Locate the cell with the specified text and output its [x, y] center coordinate. 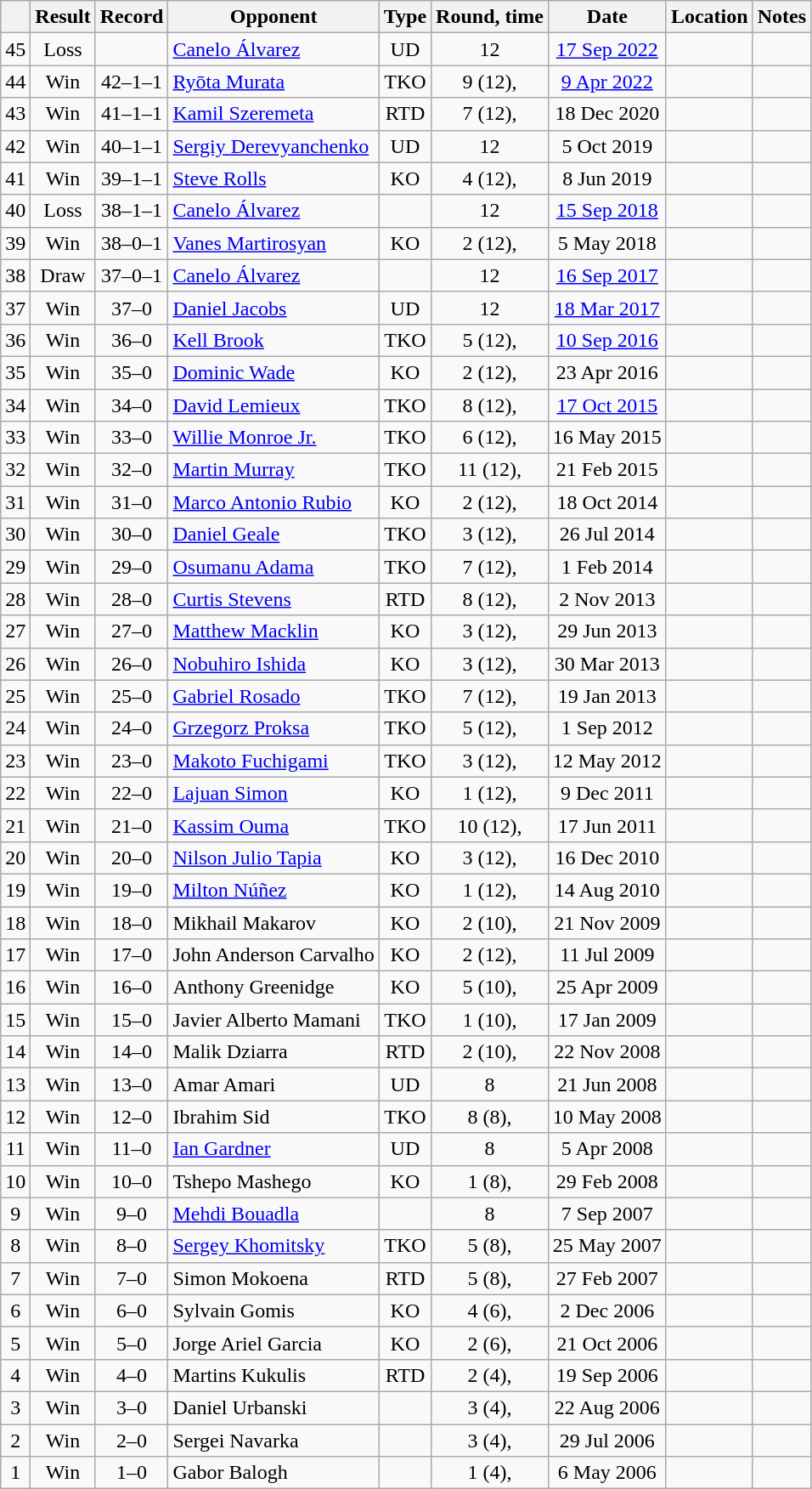
32 [15, 470]
Gabriel Rosado [273, 696]
12 May 2012 [606, 761]
Location [709, 17]
25 Apr 2009 [606, 988]
Tshepo Mashego [273, 1181]
18 [15, 922]
10 (12), [490, 825]
25 [15, 696]
21 Feb 2015 [606, 470]
27 [15, 631]
Sergiy Derevyanchenko [273, 146]
32–0 [132, 470]
29 Feb 2008 [606, 1181]
Steve Rolls [273, 178]
18–0 [132, 922]
Mehdi Bouadla [273, 1214]
Sergei Navarka [273, 1441]
2 (4), [490, 1375]
15–0 [132, 1020]
20 [15, 858]
Draw [63, 275]
Daniel Urbanski [273, 1407]
13 [15, 1084]
1–0 [132, 1473]
9 Apr 2022 [606, 82]
40 [15, 211]
22 [15, 793]
16 May 2015 [606, 438]
9 Dec 2011 [606, 793]
3 [15, 1407]
6 [15, 1311]
Vanes Martirosyan [273, 243]
2 (6), [490, 1343]
Mikhail Makarov [273, 922]
44 [15, 82]
36–0 [132, 340]
Curtis Stevens [273, 599]
23–0 [132, 761]
19 Jan 2013 [606, 696]
Jorge Ariel Garcia [273, 1343]
26 [15, 664]
Type [404, 17]
Makoto Fuchigami [273, 761]
Osumanu Adama [273, 567]
5 [15, 1343]
Martins Kukulis [273, 1375]
Sylvain Gomis [273, 1311]
4 (12), [490, 178]
29–0 [132, 567]
14–0 [132, 1052]
39–1–1 [132, 178]
16 Sep 2017 [606, 275]
2 Dec 2006 [606, 1311]
Milton Núñez [273, 890]
Martin Murray [273, 470]
29 Jul 2006 [606, 1441]
13–0 [132, 1084]
12–0 [132, 1117]
11 [15, 1149]
38–1–1 [132, 211]
Willie Monroe Jr. [273, 438]
Ibrahim Sid [273, 1117]
20–0 [132, 858]
19 [15, 890]
4–0 [132, 1375]
10 Sep 2016 [606, 340]
Gabor Balogh [273, 1473]
4 (6), [490, 1311]
21 [15, 825]
22–0 [132, 793]
9–0 [132, 1214]
38–0–1 [132, 243]
1 Feb 2014 [606, 567]
37 [15, 308]
2–0 [132, 1441]
1 (8), [490, 1181]
10 [15, 1181]
Ryōta Murata [273, 82]
16–0 [132, 988]
Grzegorz Proksa [273, 728]
Amar Amari [273, 1084]
23 [15, 761]
18 Dec 2020 [606, 114]
28 [15, 599]
17–0 [132, 955]
21 Jun 2008 [606, 1084]
33–0 [132, 438]
Notes [781, 17]
34 [15, 405]
Result [63, 17]
Matthew Macklin [273, 631]
5–0 [132, 1343]
Opponent [273, 17]
21 Nov 2009 [606, 922]
27 Feb 2007 [606, 1278]
38 [15, 275]
42–1–1 [132, 82]
18 Mar 2017 [606, 308]
30–0 [132, 535]
1 [15, 1473]
33 [15, 438]
25 May 2007 [606, 1246]
Date [606, 17]
19–0 [132, 890]
30 [15, 535]
40–1–1 [132, 146]
Kell Brook [273, 340]
9 (12), [490, 82]
7–0 [132, 1278]
43 [15, 114]
17 [15, 955]
Simon Mokoena [273, 1278]
8 Jun 2019 [606, 178]
35 [15, 372]
27–0 [132, 631]
35–0 [132, 372]
24–0 [132, 728]
26 Jul 2014 [606, 535]
16 [15, 988]
5 Apr 2008 [606, 1149]
Dominic Wade [273, 372]
8 (8), [490, 1117]
1 (10), [490, 1020]
7 Sep 2007 [606, 1214]
14 Aug 2010 [606, 890]
23 Apr 2016 [606, 372]
10 May 2008 [606, 1117]
26–0 [132, 664]
19 Sep 2006 [606, 1375]
7 [15, 1278]
31–0 [132, 502]
Kamil Szeremeta [273, 114]
9 [15, 1214]
15 Sep 2018 [606, 211]
28–0 [132, 599]
4 [15, 1375]
11–0 [132, 1149]
Malik Dziarra [273, 1052]
Sergey Khomitsky [273, 1246]
24 [15, 728]
22 Aug 2006 [606, 1407]
11 Jul 2009 [606, 955]
29 Jun 2013 [606, 631]
31 [15, 502]
3–0 [132, 1407]
5 (10), [490, 988]
1 Sep 2012 [606, 728]
36 [15, 340]
David Lemieux [273, 405]
34–0 [132, 405]
Daniel Geale [273, 535]
5 May 2018 [606, 243]
Lajuan Simon [273, 793]
Daniel Jacobs [273, 308]
Marco Antonio Rubio [273, 502]
41–1–1 [132, 114]
Javier Alberto Mamani [273, 1020]
2 [15, 1441]
16 Dec 2010 [606, 858]
41 [15, 178]
6 (12), [490, 438]
17 Jun 2011 [606, 825]
Kassim Ouma [273, 825]
21–0 [132, 825]
21 Oct 2006 [606, 1343]
Anthony Greenidge [273, 988]
39 [15, 243]
42 [15, 146]
17 Oct 2015 [606, 405]
37–0–1 [132, 275]
17 Jan 2009 [606, 1020]
John Anderson Carvalho [273, 955]
15 [15, 1020]
Nobuhiro Ishida [273, 664]
2 Nov 2013 [606, 599]
29 [15, 567]
Round, time [490, 17]
Nilson Julio Tapia [273, 858]
14 [15, 1052]
45 [15, 49]
10–0 [132, 1181]
Ian Gardner [273, 1149]
17 Sep 2022 [606, 49]
Record [132, 17]
30 Mar 2013 [606, 664]
25–0 [132, 696]
37–0 [132, 308]
18 Oct 2014 [606, 502]
5 Oct 2019 [606, 146]
22 Nov 2008 [606, 1052]
6–0 [132, 1311]
11 (12), [490, 470]
1 (4), [490, 1473]
8–0 [132, 1246]
6 May 2006 [606, 1473]
